Determine the (X, Y) coordinate at the center of the cell enclosing the given text.  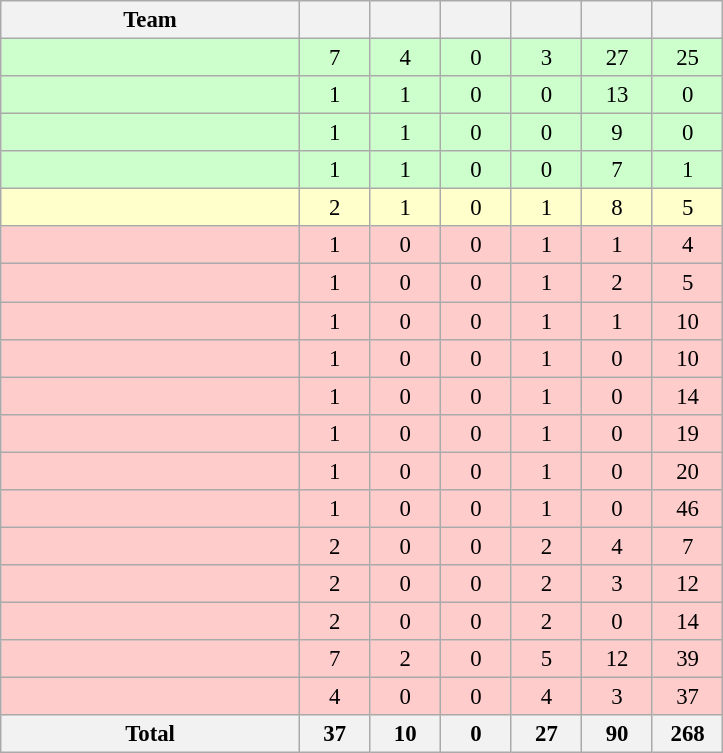
19 (688, 433)
46 (688, 509)
Total (150, 734)
Team (150, 20)
90 (618, 734)
268 (688, 734)
39 (688, 659)
13 (618, 95)
25 (688, 58)
8 (618, 208)
9 (618, 133)
20 (688, 471)
